Identify which cell holds the provided text, then report its (x, y) central coordinate. 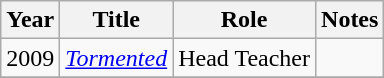
Title (116, 20)
Head Teacher (244, 58)
2009 (30, 58)
Tormented (116, 58)
Year (30, 20)
Role (244, 20)
Notes (350, 20)
